Scan for the cell matching the given text and deliver its [x, y] coordinate at center. 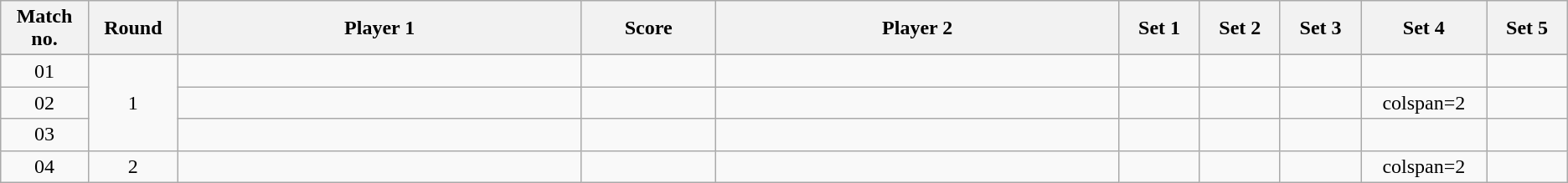
2 [132, 166]
Set 3 [1320, 28]
01 [45, 71]
02 [45, 103]
Match no. [45, 28]
Set 1 [1159, 28]
Round [132, 28]
Player 1 [379, 28]
Set 2 [1240, 28]
Player 2 [916, 28]
Score [648, 28]
1 [132, 103]
04 [45, 166]
Set 5 [1527, 28]
Set 4 [1424, 28]
03 [45, 135]
